Pinpoint the cell where the given text exists, returning its [X, Y] midpoint coordinate. 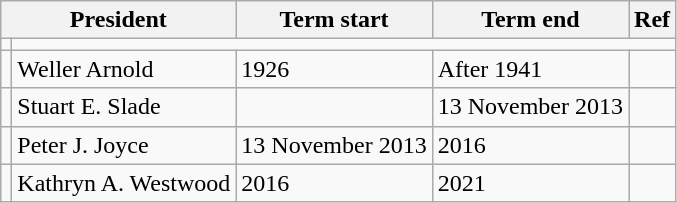
Kathryn A. Westwood [124, 183]
President [118, 20]
Peter J. Joyce [124, 145]
2021 [530, 183]
After 1941 [530, 69]
Ref [652, 20]
Term end [530, 20]
1926 [334, 69]
Weller Arnold [124, 69]
Term start [334, 20]
Stuart E. Slade [124, 107]
